Output the [X, Y] coordinate of the center of the cell containing the given text.  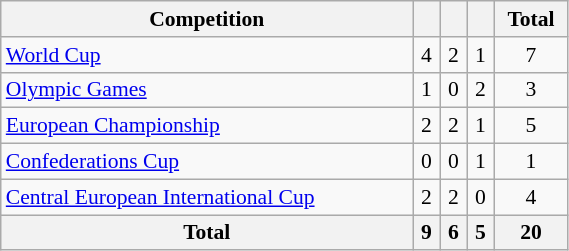
European Championship [207, 126]
6 [454, 233]
Central European International Cup [207, 197]
7 [531, 55]
Confederations Cup [207, 162]
Olympic Games [207, 90]
Competition [207, 19]
20 [531, 233]
World Cup [207, 55]
3 [531, 90]
9 [426, 233]
